Output the (x, y) coordinate of the center of the cell containing the given text.  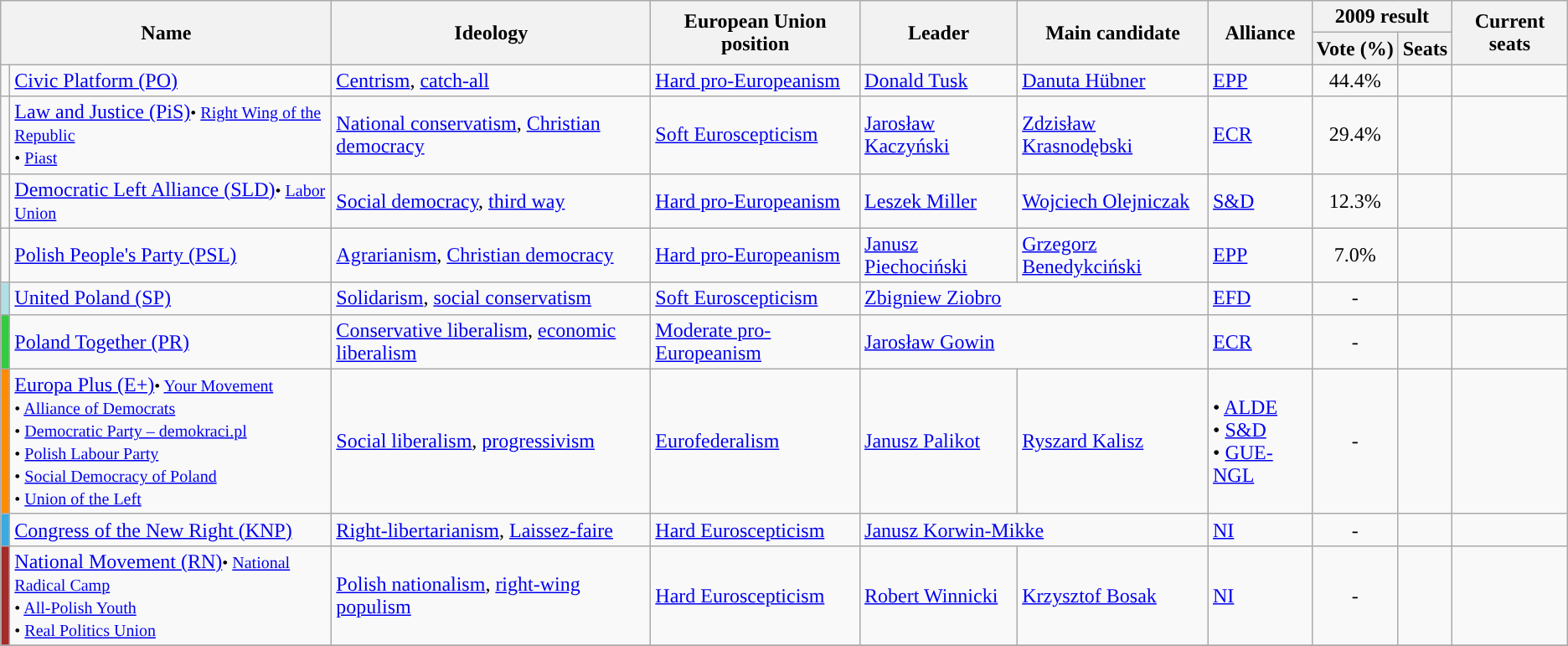
Current seats (1510, 33)
Janusz Palikot (939, 441)
Zdzisław Krasnodębski (1113, 135)
Janusz Korwin-Mikke (1034, 530)
Jarosław Gowin (1034, 342)
Agrarianism, Christian democracy (491, 255)
United Poland (SP) (171, 298)
Solidarism, social conservatism (491, 298)
Krzysztof Bosak (1113, 595)
National conservatism, Christian democracy (491, 135)
Ideology (491, 33)
Ryszard Kalisz (1113, 441)
29.4% (1355, 135)
Grzegorz Benedykciński (1113, 255)
Polish People's Party (PSL) (171, 255)
Poland Together (PR) (171, 342)
Eurofederalism (756, 441)
National Movement (RN)• National Radical Camp• All-Polish Youth• Real Politics Union (171, 595)
12.3% (1355, 201)
Civic Platform (PO) (171, 80)
Moderate pro-Europeanism (756, 342)
Danuta Hübner (1113, 80)
Main candidate (1113, 33)
Name (166, 33)
Seats (1425, 49)
Conservative liberalism, economic liberalism (491, 342)
• ALDE• S&D• GUE-NGL (1260, 441)
Robert Winnicki (939, 595)
2009 result (1382, 17)
Social liberalism, progressivism (491, 441)
44.4% (1355, 80)
Donald Tusk (939, 80)
European Union position (756, 33)
Leader (939, 33)
Social democracy, third way (491, 201)
Janusz Piechociński (939, 255)
Polish nationalism, right-wing populism (491, 595)
Alliance (1260, 33)
Wojciech Olejniczak (1113, 201)
Zbigniew Ziobro (1034, 298)
Congress of the New Right (KNP) (171, 530)
Vote (%) (1355, 49)
7.0% (1355, 255)
Right-libertarianism, Laissez-faire (491, 530)
S&D (1260, 201)
EFD (1260, 298)
Leszek Miller (939, 201)
Democratic Left Alliance (SLD)• Labor Union (171, 201)
Centrism, catch-all (491, 80)
Jarosław Kaczyński (939, 135)
Law and Justice (PiS)• Right Wing of the Republic• Piast (171, 135)
